From the cell containing the given text, extract its center point as (X, Y) coordinate. 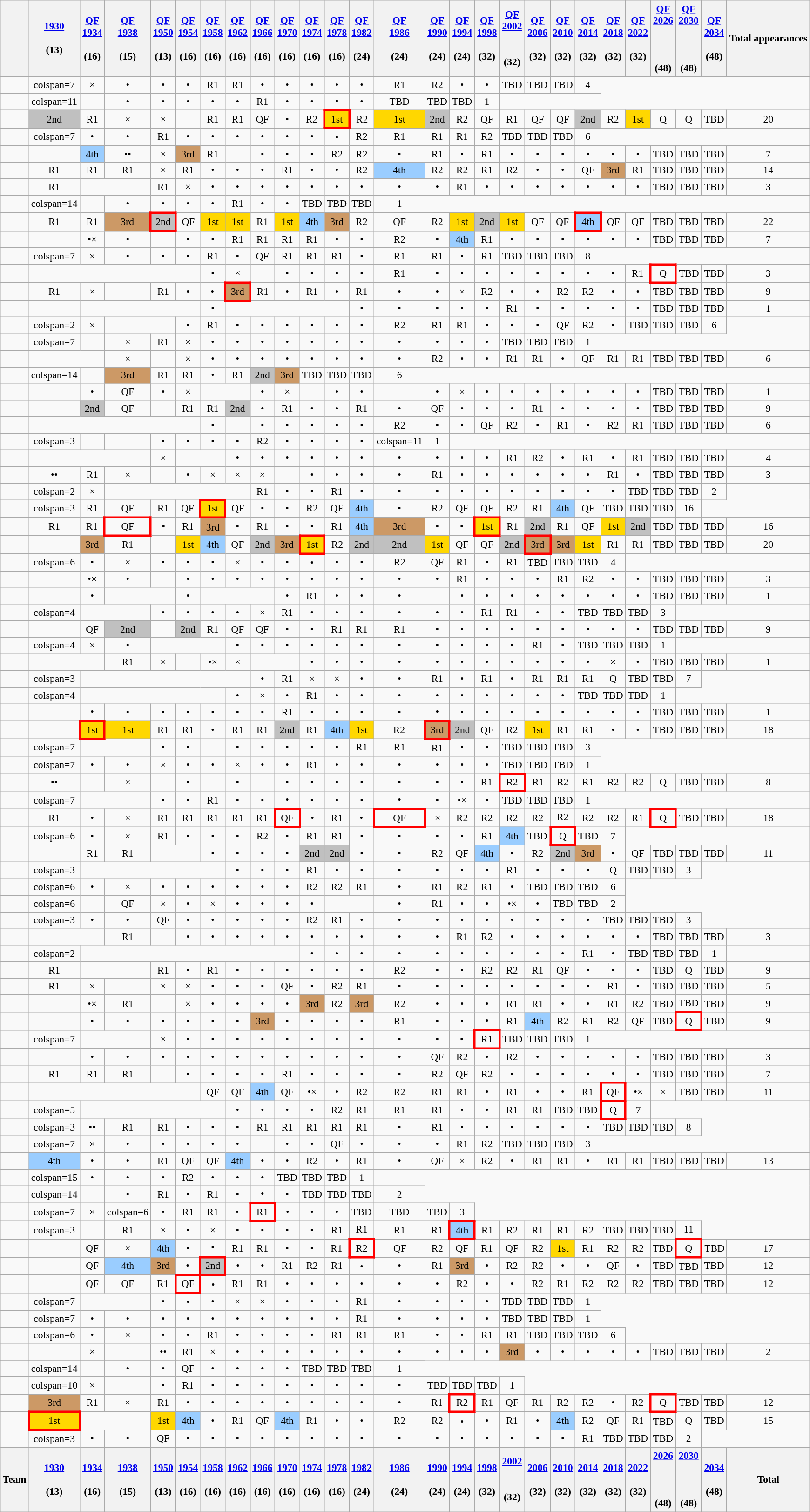
1982(24) (361, 1479)
1934(16) (92, 1479)
colspan=10 (54, 1385)
2010(32) (562, 1479)
QF1970(16) (287, 38)
QF2034(48) (714, 38)
1958(16) (212, 1479)
QF1998(32) (487, 38)
5 (768, 987)
QF1954(16) (188, 38)
17 (768, 1248)
QF2006(32) (537, 38)
QF1934(16) (92, 38)
13 (768, 1161)
1938(15) (128, 1479)
QF1994(24) (462, 38)
QF1962(16) (237, 38)
QF1990(24) (438, 38)
QF1982(24) (361, 38)
2030(48) (689, 1479)
1978(16) (337, 1479)
QF1958(16) (212, 38)
14 (768, 170)
QF1938(15) (128, 38)
1998(32) (487, 1479)
1950(13) (163, 1479)
QF1966(16) (263, 38)
QF2002(32) (512, 38)
colspan=5 (54, 1110)
2022(32) (638, 1479)
QF2026(48) (663, 38)
Team (15, 1479)
QF1986(24) (399, 38)
2014(32) (588, 1479)
QF2018(32) (613, 38)
2034(48) (714, 1479)
22 (768, 222)
1954(16) (188, 1479)
QF2022(32) (638, 38)
Total appearances (768, 38)
1994(24) (462, 1479)
1986(24) (399, 1479)
1962(16) (237, 1479)
QF1978(16) (337, 38)
2018(32) (613, 1479)
1990(24) (438, 1479)
QF2030(48) (689, 38)
Total (768, 1479)
2026(48) (663, 1479)
QF2014(32) (588, 38)
1966(16) (263, 1479)
QF1950(13) (163, 38)
1974(16) (312, 1479)
colspan=15 (54, 1178)
1970(16) (287, 1479)
QF2010(32) (562, 38)
QF1974(16) (312, 38)
2002(32) (512, 1479)
15 (768, 1422)
2006(32) (537, 1479)
